Detect which cell encompasses the target text, then output its [x, y] center coordinate. 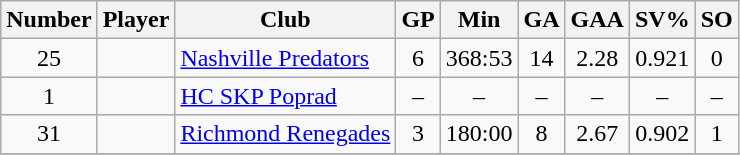
Nashville Predators [286, 58]
GA [542, 20]
180:00 [479, 134]
Richmond Renegades [286, 134]
Player [136, 20]
25 [49, 58]
6 [418, 58]
0 [716, 58]
0.902 [662, 134]
368:53 [479, 58]
14 [542, 58]
3 [418, 134]
2.67 [597, 134]
Min [479, 20]
8 [542, 134]
SO [716, 20]
2.28 [597, 58]
GP [418, 20]
SV% [662, 20]
GAA [597, 20]
0.921 [662, 58]
HC SKP Poprad [286, 96]
31 [49, 134]
Number [49, 20]
Club [286, 20]
